Capture the cell that displays the provided text and extract its [X, Y] central coordinate. 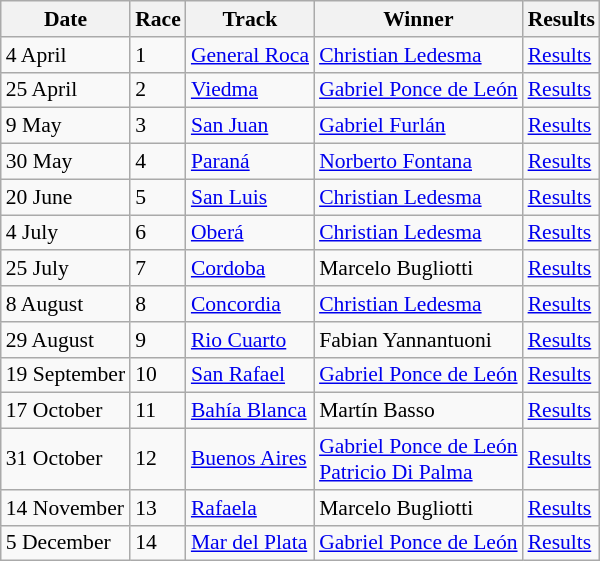
4 April [66, 55]
San Rafael [250, 375]
Rafaela [250, 508]
Date [66, 19]
11 [158, 411]
12 [158, 460]
19 September [66, 375]
San Juan [250, 126]
31 October [66, 460]
3 [158, 126]
5 [158, 197]
9 [158, 340]
17 October [66, 411]
9 May [66, 126]
7 [158, 269]
20 June [66, 197]
Gabriel Furlán [418, 126]
4 [158, 162]
Buenos Aires [250, 460]
Mar del Plata [250, 543]
Oberá [250, 233]
10 [158, 375]
8 [158, 304]
13 [158, 508]
2 [158, 90]
Norberto Fontana [418, 162]
San Luis [250, 197]
25 April [66, 90]
30 May [66, 162]
Track [250, 19]
14 November [66, 508]
5 December [66, 543]
Fabian Yannantuoni [418, 340]
Winner [418, 19]
6 [158, 233]
Concordia [250, 304]
29 August [66, 340]
Rio Cuarto [250, 340]
Bahía Blanca [250, 411]
14 [158, 543]
4 July [66, 233]
Martín Basso [418, 411]
Race [158, 19]
8 August [66, 304]
Viedma [250, 90]
General Roca [250, 55]
25 July [66, 269]
1 [158, 55]
Paraná [250, 162]
Cordoba [250, 269]
Gabriel Ponce de León Patricio Di Palma [418, 460]
